Determine the (x, y) coordinate at the center of the cell enclosing the given text.  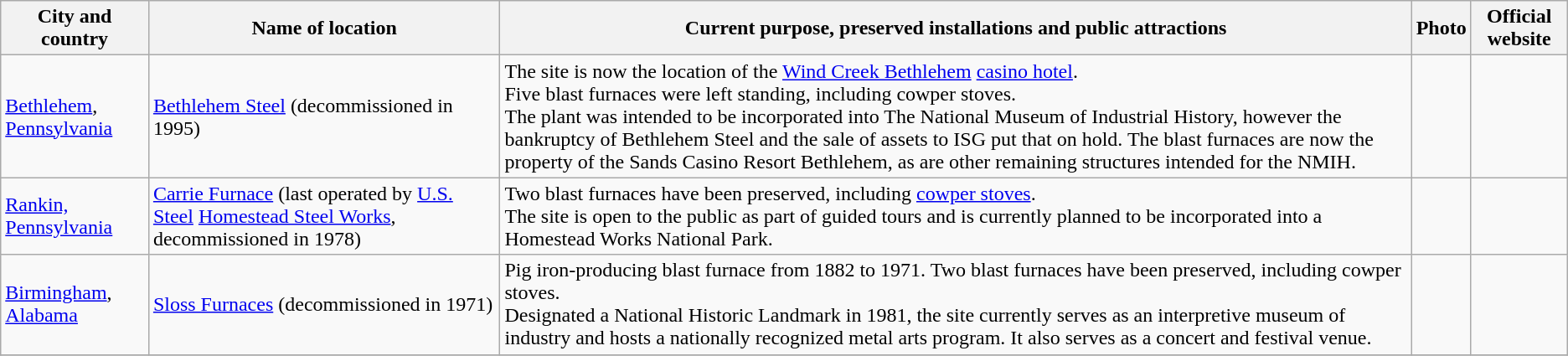
Sloss Furnaces (decommissioned in 1971) (324, 305)
Birmingham, Alabama (75, 305)
Official website (1519, 28)
Bethlehem Steel (decommissioned in 1995) (324, 116)
Carrie Furnace (last operated by U.S. Steel Homestead Steel Works, decommissioned in 1978) (324, 216)
Name of location (324, 28)
Rankin, Pennsylvania (75, 216)
Current purpose, preserved installations and public attractions (956, 28)
Photo (1441, 28)
City and country (75, 28)
Bethlehem, Pennsylvania (75, 116)
